Pinpoint the cell where the given text exists, returning its [X, Y] midpoint coordinate. 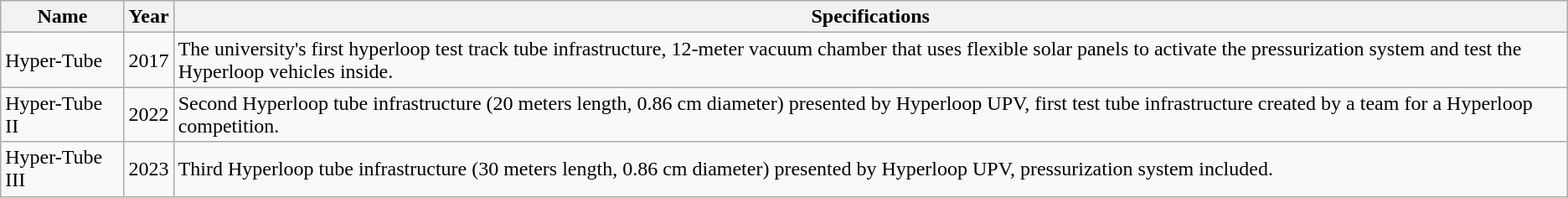
Year [149, 17]
2022 [149, 114]
Hyper-Tube II [62, 114]
2023 [149, 169]
Name [62, 17]
Specifications [870, 17]
Hyper-Tube [62, 60]
2017 [149, 60]
Hyper-Tube III [62, 169]
Third Hyperloop tube infrastructure (30 meters length, 0.86 cm diameter) presented by Hyperloop UPV, pressurization system included. [870, 169]
